Extract the (X, Y) coordinate from the center of the cell holding the provided text.  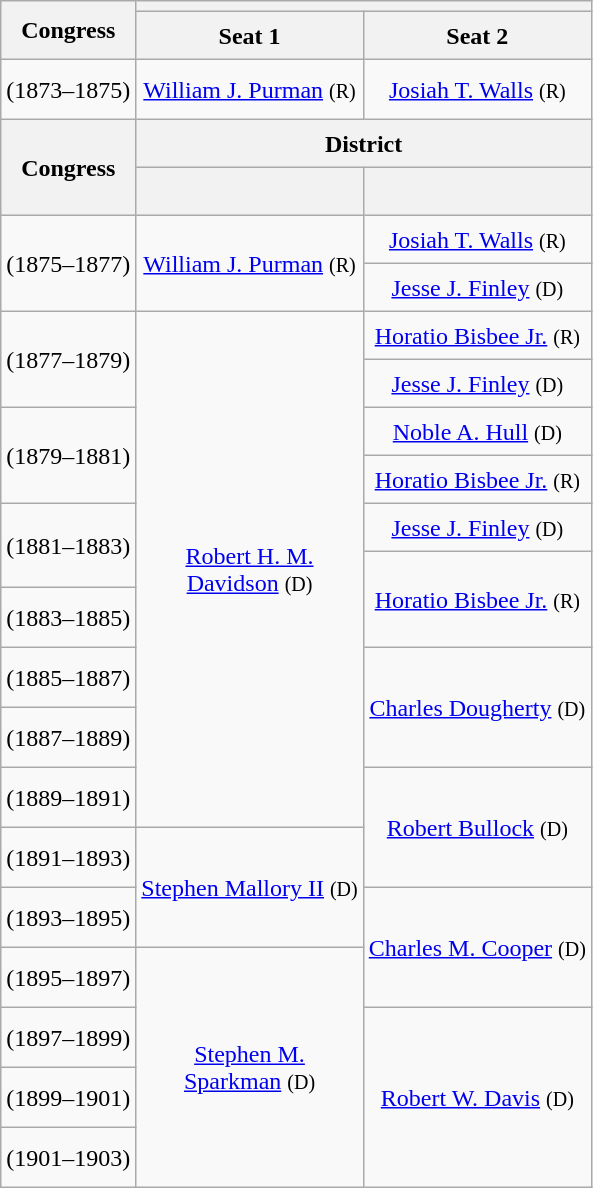
Robert H. M.Davidson (D) (250, 570)
(1901–1903) (68, 1158)
Stephen M.Sparkman (D) (250, 1068)
(1899–1901) (68, 1098)
Robert Bullock (D) (477, 828)
District (364, 144)
Stephen Mallory II (D) (250, 888)
(1891–1893) (68, 858)
(1879–1881) (68, 456)
Charles M. Cooper (D) (477, 948)
(1893–1895) (68, 918)
(1877–1879) (68, 360)
(1887–1889) (68, 738)
Charles Dougherty (D) (477, 708)
(1895–1897) (68, 978)
(1897–1899) (68, 1038)
Noble A. Hull (D) (477, 432)
(1885–1887) (68, 678)
Seat 1 (250, 36)
(1875–1877) (68, 264)
(1889–1891) (68, 798)
(1883–1885) (68, 618)
Robert W. Davis (D) (477, 1098)
Seat 2 (477, 36)
(1873–1875) (68, 90)
(1881–1883) (68, 546)
